Search for the cell housing the specified text and yield its [x, y] center coordinate. 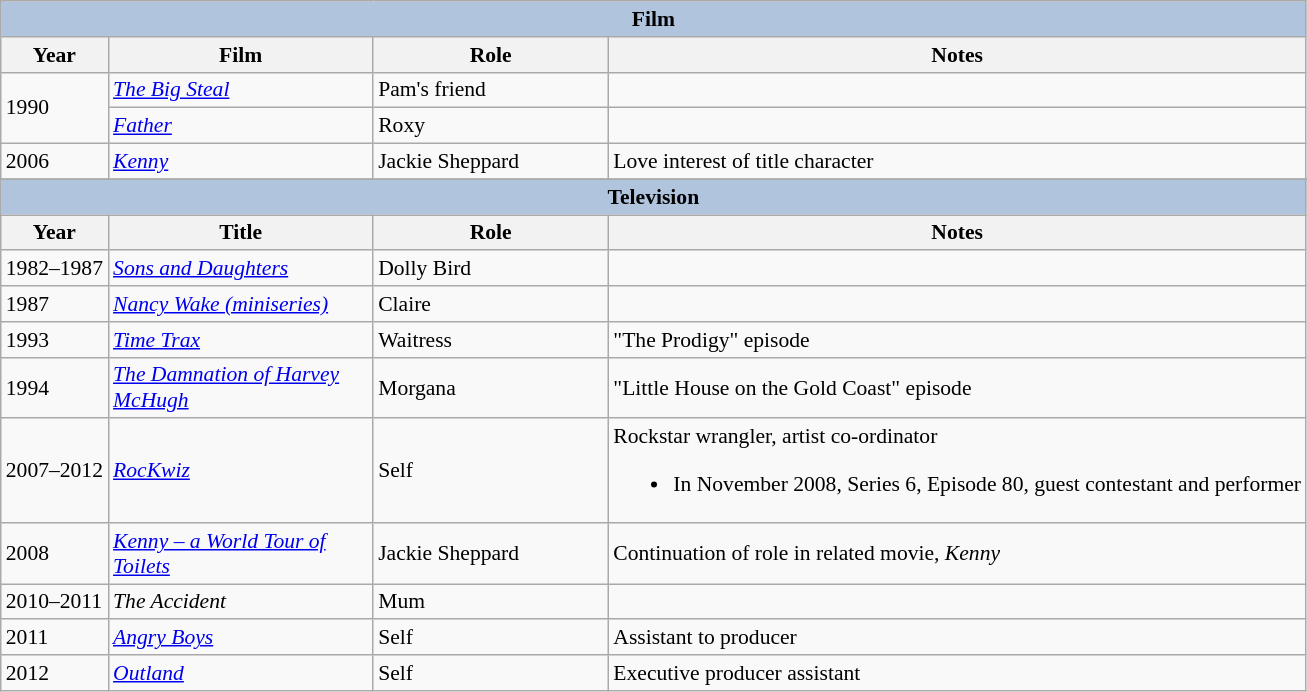
Time Trax [240, 340]
2011 [54, 638]
The Accident [240, 602]
Love interest of title character [957, 162]
Morgana [490, 388]
The Big Steal [240, 90]
Rockstar wrangler, artist co-ordinatorIn November 2008, Series 6, Episode 80, guest contestant and performer [957, 471]
Nancy Wake (miniseries) [240, 304]
Dolly Bird [490, 269]
2007–2012 [54, 471]
Mum [490, 602]
1990 [54, 108]
Executive producer assistant [957, 673]
"The Prodigy" episode [957, 340]
1982–1987 [54, 269]
Outland [240, 673]
Sons and Daughters [240, 269]
1987 [54, 304]
Waitress [490, 340]
Assistant to producer [957, 638]
Angry Boys [240, 638]
Pam's friend [490, 90]
Roxy [490, 126]
"Little House on the Gold Coast" episode [957, 388]
2010–2011 [54, 602]
2008 [54, 554]
Kenny [240, 162]
Father [240, 126]
2006 [54, 162]
Kenny – a World Tour of Toilets [240, 554]
The Damnation of Harvey McHugh [240, 388]
1994 [54, 388]
Claire [490, 304]
2012 [54, 673]
Television [654, 197]
Title [240, 233]
Continuation of role in related movie, Kenny [957, 554]
RocKwiz [240, 471]
1993 [54, 340]
